Output the [X, Y] coordinate of the center of the cell containing the given text.  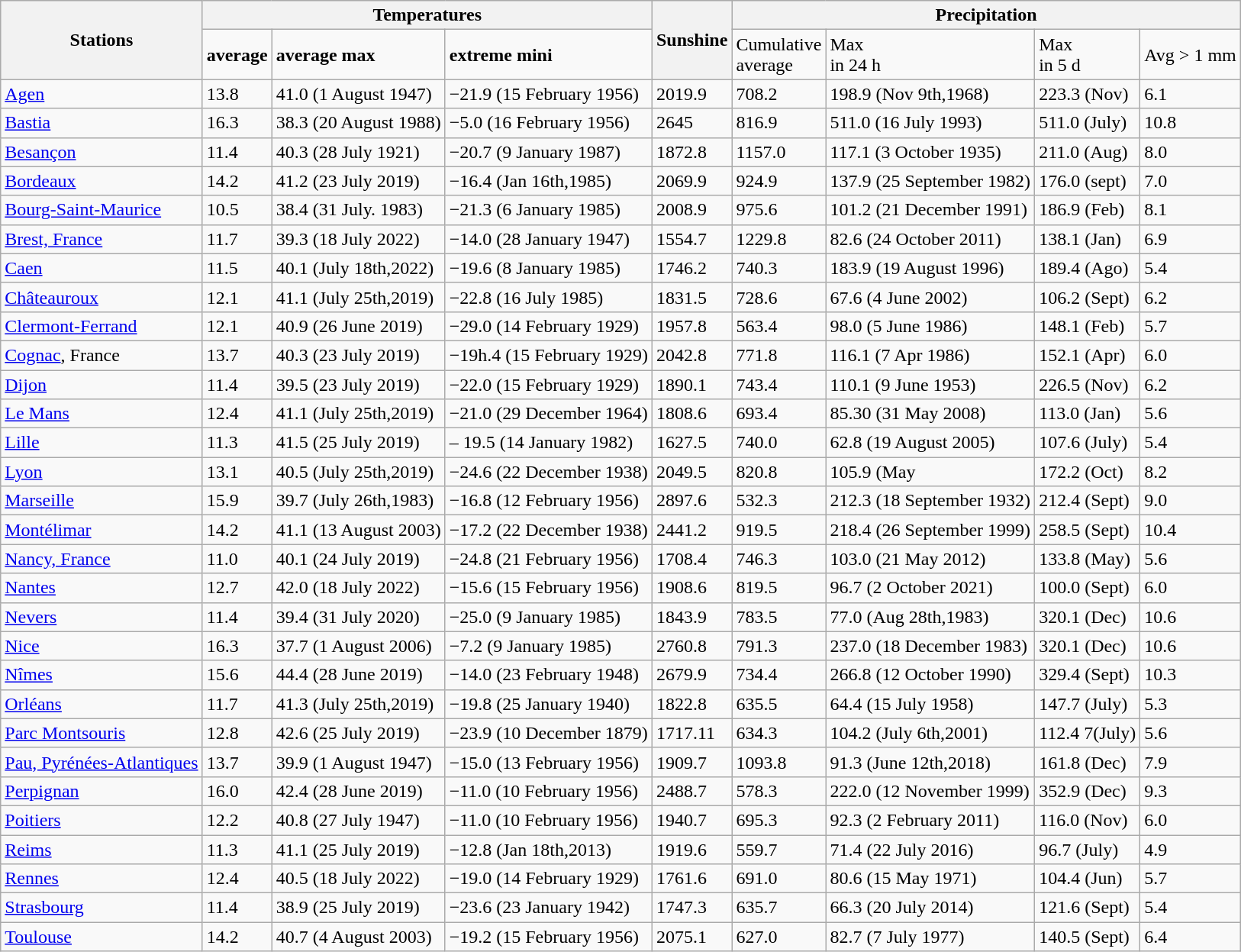
Nancy, France [102, 559]
11.0 [237, 559]
771.8 [778, 355]
−17.2 (22 December 1938) [548, 530]
237.0 (18 December 1983) [930, 646]
783.5 [778, 617]
Nantes [102, 588]
2645 [691, 123]
563.4 [778, 326]
Maxin 5 d [1088, 55]
2075.1 [691, 937]
64.4 (15 July 1958) [930, 704]
2488.7 [691, 791]
2042.8 [691, 355]
Bordeaux [102, 181]
98.0 (5 June 1986) [930, 326]
1822.8 [691, 704]
740.3 [778, 268]
140.5 (Sept) [1088, 937]
−12.8 (Jan 18th,2013) [548, 850]
13.1 [237, 472]
40.8 (27 July 1947) [359, 820]
96.7 (2 October 2021) [930, 588]
105.9 (May [930, 472]
352.9 (Dec) [1088, 791]
7.0 [1191, 181]
1554.7 [691, 239]
Parc Montsouris [102, 733]
39.3 (18 July 2022) [359, 239]
Caen [102, 268]
85.30 (31 May 2008) [930, 414]
42.0 (18 July 2022) [359, 588]
627.0 [778, 937]
746.3 [778, 559]
Cognac, France [102, 355]
189.4 (Ago) [1088, 268]
148.1 (Feb) [1088, 326]
10.8 [1191, 123]
Agen [102, 94]
92.3 (2 February 2011) [930, 820]
62.8 (19 August 2005) [930, 443]
−22.8 (16 July 1985) [548, 297]
2441.2 [691, 530]
41.5 (25 July 2019) [359, 443]
2008.9 [691, 210]
172.2 (Oct) [1088, 472]
41.3 (July 25th,2019) [359, 704]
975.6 [778, 210]
743.4 [778, 384]
2049.5 [691, 472]
15.6 [237, 675]
104.4 (Jun) [1088, 879]
−14.0 (28 January 1947) [548, 239]
−29.0 (14 February 1929) [548, 326]
8.2 [1191, 472]
791.3 [778, 646]
2760.8 [691, 646]
Lille [102, 443]
40.5 (July 25th,2019) [359, 472]
38.4 (31 July. 1983) [359, 210]
106.2 (Sept) [1088, 297]
1157.0 [778, 152]
1909.7 [691, 762]
2679.9 [691, 675]
10.5 [237, 210]
5.3 [1191, 704]
– 19.5 (14 January 1982) [548, 443]
−15.0 (13 February 1956) [548, 762]
extreme mini [548, 55]
137.9 (25 September 1982) [930, 181]
186.9 (Feb) [1088, 210]
6.1 [1191, 94]
1708.4 [691, 559]
Clermont-Ferrand [102, 326]
8.1 [1191, 210]
Perpignan [102, 791]
42.6 (25 July 2019) [359, 733]
96.7 (July) [1088, 850]
Montélimar [102, 530]
66.3 (20 July 2014) [930, 908]
39.5 (23 July 2019) [359, 384]
−21.9 (15 February 1956) [548, 94]
10.3 [1191, 675]
212.4 (Sept) [1088, 501]
511.0 (16 July 1993) [930, 123]
−19h.4 (15 February 1929) [548, 355]
41.1 (25 July 2019) [359, 850]
1872.8 [691, 152]
−23.6 (23 January 1942) [548, 908]
−25.0 (9 January 1985) [548, 617]
38.9 (25 July 2019) [359, 908]
329.4 (Sept) [1088, 675]
40.3 (28 July 1921) [359, 152]
Châteauroux [102, 297]
13.8 [237, 94]
7.9 [1191, 762]
40.3 (23 July 2019) [359, 355]
816.9 [778, 123]
12.2 [237, 820]
1843.9 [691, 617]
6.4 [1191, 937]
44.4 (28 June 2019) [359, 675]
1627.5 [691, 443]
511.0 (July) [1088, 123]
Rennes [102, 879]
1908.6 [691, 588]
Avg > 1 mm [1191, 55]
110.1 (9 June 1953) [930, 384]
Reims [102, 850]
Maxin 24 h [930, 55]
223.3 (Nov) [1088, 94]
77.0 (Aug 28th,1983) [930, 617]
Brest, France [102, 239]
15.9 [237, 501]
819.5 [778, 588]
101.2 (21 December 1991) [930, 210]
634.3 [778, 733]
40.9 (26 June 2019) [359, 326]
138.1 (Jan) [1088, 239]
39.9 (1 August 1947) [359, 762]
40.7 (4 August 2003) [359, 937]
Nîmes [102, 675]
2019.9 [691, 94]
Pau, Pyrénées-Atlantiques [102, 762]
176.0 (sept) [1088, 181]
40.5 (18 July 2022) [359, 879]
−19.0 (14 February 1929) [548, 879]
222.0 (12 November 1999) [930, 791]
104.2 (July 6th,2001) [930, 733]
average max [359, 55]
Bourg-Saint-Maurice [102, 210]
Orléans [102, 704]
Strasbourg [102, 908]
−20.7 (9 January 1987) [548, 152]
924.9 [778, 181]
1831.5 [691, 297]
1919.6 [691, 850]
1808.6 [691, 414]
116.0 (Nov) [1088, 820]
Bastia [102, 123]
734.4 [778, 675]
1957.8 [691, 326]
226.5 (Nov) [1088, 384]
11.5 [237, 268]
198.9 (Nov 9th,1968) [930, 94]
559.7 [778, 850]
Nevers [102, 617]
−19.8 (25 January 1940) [548, 704]
Precipitation [986, 15]
740.0 [778, 443]
728.6 [778, 297]
Besançon [102, 152]
695.3 [778, 820]
4.9 [1191, 850]
693.4 [778, 414]
Dijon [102, 384]
919.5 [778, 530]
133.8 (May) [1088, 559]
183.9 (19 August 1996) [930, 268]
8.0 [1191, 152]
38.3 (20 August 1988) [359, 123]
117.1 (3 October 1935) [930, 152]
−21.0 (29 December 1964) [548, 414]
67.6 (4 June 2002) [930, 297]
−19.6 (8 January 1985) [548, 268]
−16.4 (Jan 16th,1985) [548, 181]
Cumulativeaverage [778, 55]
1940.7 [691, 820]
−5.0 (16 February 1956) [548, 123]
218.4 (26 September 1999) [930, 530]
9.3 [1191, 791]
9.0 [1191, 501]
40.1 (July 18th,2022) [359, 268]
−16.8 (12 February 1956) [548, 501]
Nice [102, 646]
−24.6 (22 December 1938) [548, 472]
41.0 (1 August 1947) [359, 94]
635.5 [778, 704]
39.4 (31 July 2020) [359, 617]
1761.6 [691, 879]
212.3 (18 September 1932) [930, 501]
Temperatures [427, 15]
41.2 (23 July 2019) [359, 181]
1746.2 [691, 268]
211.0 (Aug) [1088, 152]
635.7 [778, 908]
80.6 (15 May 1971) [930, 879]
12.8 [237, 733]
−22.0 (15 February 1929) [548, 384]
112.4 7(July) [1088, 733]
113.0 (Jan) [1088, 414]
161.8 (Dec) [1088, 762]
82.7 (7 July 1977) [930, 937]
91.3 (June 12th,2018) [930, 762]
1747.3 [691, 908]
41.1 (13 August 2003) [359, 530]
12.7 [237, 588]
116.1 (7 Apr 1986) [930, 355]
121.6 (Sept) [1088, 908]
82.6 (24 October 2011) [930, 239]
−21.3 (6 January 1985) [548, 210]
42.4 (28 June 2019) [359, 791]
−23.9 (10 December 1879) [548, 733]
average [237, 55]
Toulouse [102, 937]
1093.8 [778, 762]
2897.6 [691, 501]
266.8 (12 October 1990) [930, 675]
16.0 [237, 791]
578.3 [778, 791]
Le Mans [102, 414]
40.1 (24 July 2019) [359, 559]
147.7 (July) [1088, 704]
71.4 (22 July 2016) [930, 850]
−7.2 (9 January 1985) [548, 646]
1717.11 [691, 733]
1890.1 [691, 384]
100.0 (Sept) [1088, 588]
Lyon [102, 472]
532.3 [778, 501]
1229.8 [778, 239]
107.6 (July) [1088, 443]
10.4 [1191, 530]
820.8 [778, 472]
691.0 [778, 879]
−19.2 (15 February 1956) [548, 937]
258.5 (Sept) [1088, 530]
−15.6 (15 February 1956) [548, 588]
2069.9 [691, 181]
708.2 [778, 94]
39.7 (July 26th,1983) [359, 501]
Stations [102, 40]
103.0 (21 May 2012) [930, 559]
152.1 (Apr) [1088, 355]
37.7 (1 August 2006) [359, 646]
Poitiers [102, 820]
6.9 [1191, 239]
Sunshine [691, 40]
−24.8 (21 February 1956) [548, 559]
Marseille [102, 501]
−14.0 (23 February 1948) [548, 675]
